Pinpoint the cell where the given text exists, returning its (X, Y) midpoint coordinate. 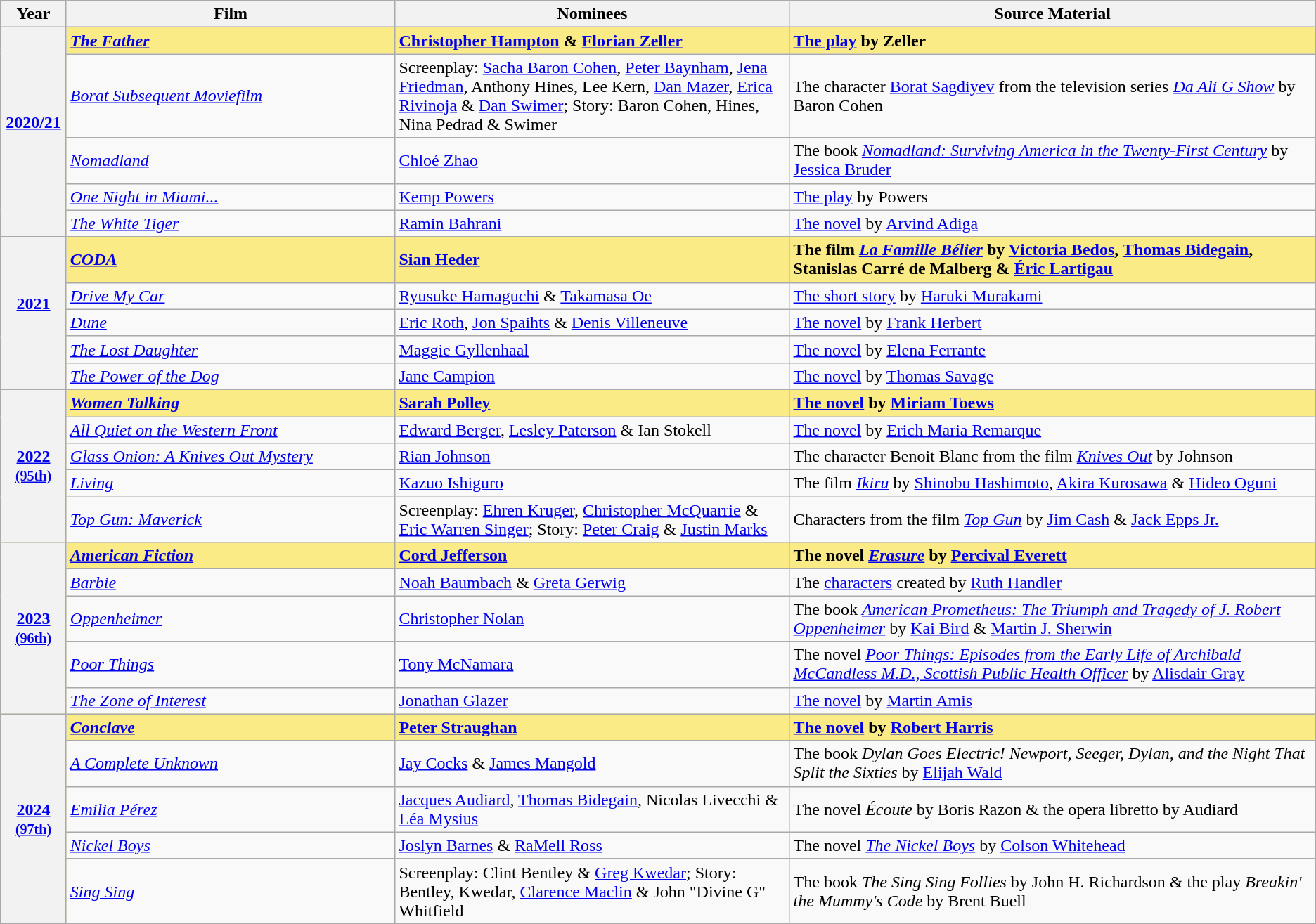
Characters from the film Top Gun by Jim Cash & Jack Epps Jr. (1052, 520)
Tony McNamara (592, 665)
The White Tiger (231, 223)
Source Material (1052, 14)
The book American Prometheus: The Triumph and Tragedy of J. Robert Oppenheimer by Kai Bird & Martin J. Sherwin (1052, 618)
2020/21 (34, 132)
Rian Johnson (592, 457)
Conclave (231, 727)
Jane Campion (592, 376)
2022 (95th) (34, 465)
The novel Poor Things: Episodes from the Early Life of Archibald McCandless M.D., Scottish Public Health Officer by Alisdair Gray (1052, 665)
A Complete Unknown (231, 763)
Year (34, 14)
Jonathan Glazer (592, 701)
2023 (96th) (34, 628)
Kazuo Ishiguro (592, 483)
Jacques Audiard, Thomas Bidegain, Nicolas Livecchi & Léa Mysius (592, 809)
Joslyn Barnes & RaMell Ross (592, 845)
Nomadland (231, 160)
The novel by Arvind Adiga (1052, 223)
The short story by Haruki Murakami (1052, 296)
The book The Sing Sing Follies by John H. Richardson & the play Breakin' the Mummy's Code by Brent Buell (1052, 891)
Edward Berger, Lesley Paterson & Ian Stokell (592, 429)
Cord Jefferson (592, 556)
Nickel Boys (231, 845)
Screenplay: Ehren Kruger, Christopher McQuarrie & Eric Warren Singer; Story: Peter Craig & Justin Marks (592, 520)
The character Borat Sagdiyev from the television series Da Ali G Show by Baron Cohen (1052, 96)
Chloé Zhao (592, 160)
American Fiction (231, 556)
The novel by Martin Amis (1052, 701)
Top Gun: Maverick (231, 520)
2021 (34, 313)
2024 (97th) (34, 819)
The Father (231, 41)
The novel Erasure by Percival Everett (1052, 556)
The character Benoit Blanc from the film Knives Out by Johnson (1052, 457)
The novel by Frank Herbert (1052, 323)
Christopher Hampton & Florian Zeller (592, 41)
Sarah Polley (592, 403)
The Zone of Interest (231, 701)
The novel Écoute by Boris Razon & the opera libretto by Audiard (1052, 809)
Dune (231, 323)
Noah Baumbach & Greta Gerwig (592, 583)
Christopher Nolan (592, 618)
Maggie Gyllenhaal (592, 349)
The novel by Robert Harris (1052, 727)
The play by Zeller (1052, 41)
The Power of the Dog (231, 376)
The film La Famille Bélier by Victoria Bedos, Thomas Bidegain, Stanislas Carré de Malberg & Éric Lartigau (1052, 260)
Drive My Car (231, 296)
The book Dylan Goes Electric! Newport, Seeger, Dylan, and the Night That Split the Sixties by Elijah Wald (1052, 763)
Ramin Bahrani (592, 223)
Emilia Pérez (231, 809)
Glass Onion: A Knives Out Mystery (231, 457)
The Lost Daughter (231, 349)
Screenplay: Clint Bentley & Greg Kwedar; Story: Bentley, Kwedar, Clarence Maclin & John "Divine G" Whitfield (592, 891)
Sing Sing (231, 891)
Living (231, 483)
The play by Powers (1052, 197)
The novel by Thomas Savage (1052, 376)
The novel by Miriam Toews (1052, 403)
Kemp Powers (592, 197)
Nominees (592, 14)
The novel by Elena Ferrante (1052, 349)
CODA (231, 260)
Ryusuke Hamaguchi & Takamasa Oe (592, 296)
Peter Straughan (592, 727)
Oppenheimer (231, 618)
The book Nomadland: Surviving America in the Twenty-First Century by Jessica Bruder (1052, 160)
The characters created by Ruth Handler (1052, 583)
All Quiet on the Western Front (231, 429)
Film (231, 14)
Women Talking (231, 403)
The film Ikiru by Shinobu Hashimoto, Akira Kurosawa & Hideo Oguni (1052, 483)
One Night in Miami... (231, 197)
Barbie (231, 583)
Jay Cocks & James Mangold (592, 763)
Eric Roth, Jon Spaihts & Denis Villeneuve (592, 323)
Borat Subsequent Moviefilm (231, 96)
The novel by Erich Maria Remarque (1052, 429)
The novel The Nickel Boys by Colson Whitehead (1052, 845)
Poor Things (231, 665)
Sian Heder (592, 260)
